Pinpoint the cell where the given text exists, returning its (X, Y) midpoint coordinate. 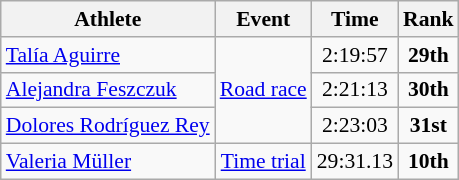
Talía Aguirre (108, 55)
Valeria Müller (108, 162)
Alejandra Feszczuk (108, 90)
29:31.13 (355, 162)
Time (355, 19)
Dolores Rodríguez Rey (108, 126)
2:23:03 (355, 126)
29th (428, 55)
Time trial (264, 162)
Event (264, 19)
Rank (428, 19)
2:19:57 (355, 55)
30th (428, 90)
2:21:13 (355, 90)
Road race (264, 90)
31st (428, 126)
Athlete (108, 19)
10th (428, 162)
